Provide the (x, y) coordinate of the cell's center where the given text is located.  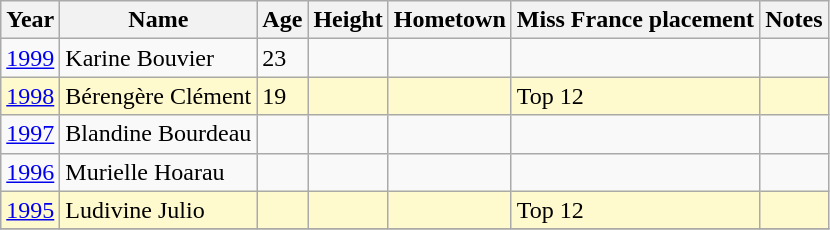
Ludivine Julio (158, 210)
Bérengère Clément (158, 96)
Height (348, 20)
Name (158, 20)
Hometown (450, 20)
Miss France placement (635, 20)
23 (282, 58)
19 (282, 96)
1998 (30, 96)
1999 (30, 58)
Year (30, 20)
Age (282, 20)
1997 (30, 134)
1995 (30, 210)
Karine Bouvier (158, 58)
1996 (30, 172)
Murielle Hoarau (158, 172)
Blandine Bourdeau (158, 134)
Notes (794, 20)
